Determine the (x, y) coordinate at the center of the cell enclosing the given text.  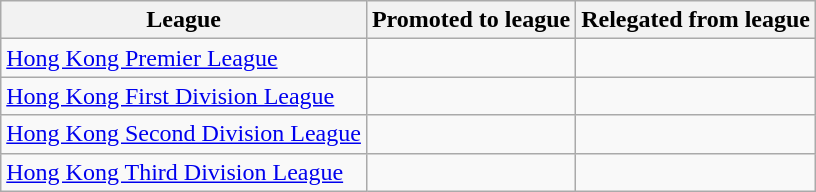
Hong Kong Third Division League (184, 172)
Hong Kong Premier League (184, 58)
Hong Kong Second Division League (184, 134)
Promoted to league (470, 20)
Hong Kong First Division League (184, 96)
League (184, 20)
Relegated from league (696, 20)
